Identify which cell holds the provided text, then report its (X, Y) central coordinate. 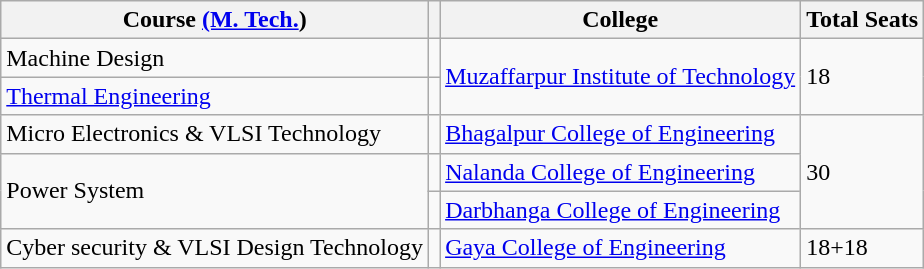
Machine Design (215, 58)
Power System (215, 191)
Nalanda College of Engineering (620, 172)
Total Seats (862, 20)
18 (862, 77)
Micro Electronics & VLSI Technology (215, 134)
Darbhanga College of Engineering (620, 210)
Cyber security & VLSI Design Technology (215, 248)
18+18 (862, 248)
Thermal Engineering (215, 96)
Course (M. Tech.) (215, 20)
30 (862, 172)
College (620, 20)
Bhagalpur College of Engineering (620, 134)
Muzaffarpur Institute of Technology (620, 77)
Gaya College of Engineering (620, 248)
